Find where the given text appears and provide that cell's center as (X, Y) coordinate. 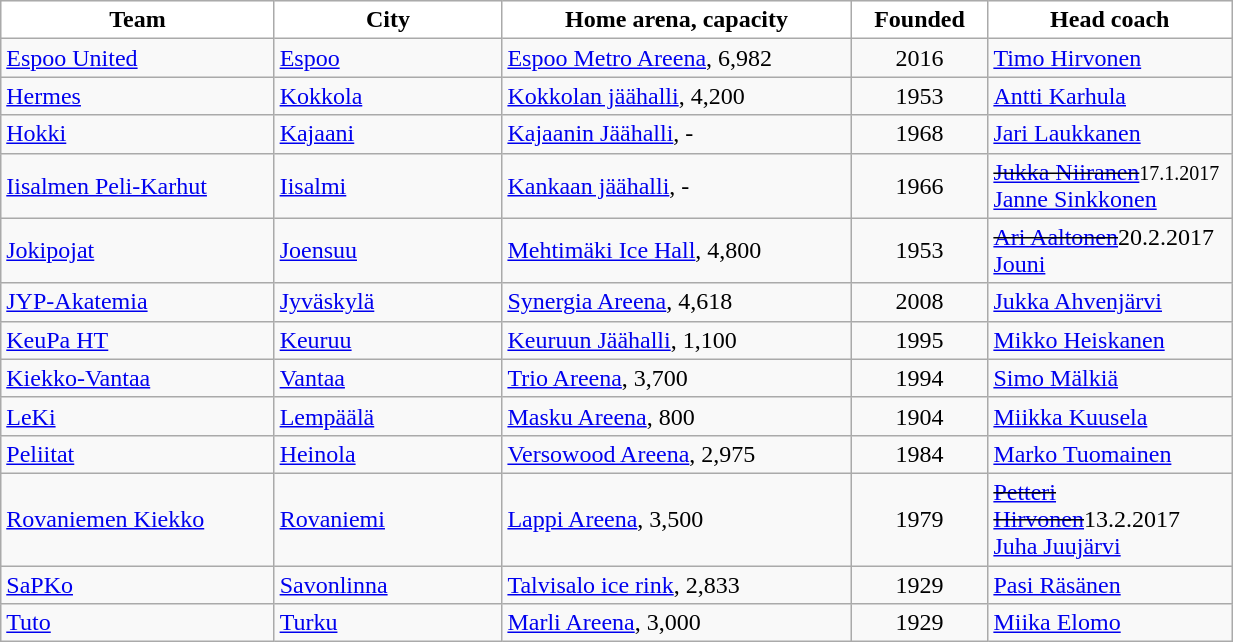
Hermes (138, 96)
Marli Areena, 3,000 (676, 623)
Founded (920, 20)
1904 (920, 416)
LeKi (138, 416)
Iisalmi (388, 186)
Kankaan jäähalli, - (676, 186)
Rovaniemen Kiekko (138, 519)
Miikka Kuusela (1110, 416)
SaPKo (138, 585)
Savonlinna (388, 585)
Pasi Räsänen (1110, 585)
Antti Karhula (1110, 96)
Jari Laukkanen (1110, 134)
Jukka Niiranen17.1.2017 Janne Sinkkonen (1110, 186)
Heinola (388, 454)
Tuto (138, 623)
Peliitat (138, 454)
Masku Areena, 800 (676, 416)
1968 (920, 134)
1984 (920, 454)
Jyväskylä (388, 302)
KeuPa HT (138, 340)
Kokkola (388, 96)
Lempäälä (388, 416)
Head coach (1110, 20)
Kajaani (388, 134)
Espoo United (138, 58)
1995 (920, 340)
Joensuu (388, 250)
Kiekko-Vantaa (138, 378)
Keuruu (388, 340)
Jokipojat (138, 250)
Jukka Ahvenjärvi (1110, 302)
Iisalmen Peli-Karhut (138, 186)
Team (138, 20)
Home arena, capacity (676, 20)
1994 (920, 378)
Simo Mälkiä (1110, 378)
Lappi Areena, 3,500 (676, 519)
Petteri Hirvonen13.2.2017 Juha Juujärvi (1110, 519)
1966 (920, 186)
Kokkolan jäähalli, 4,200 (676, 96)
Timo Hirvonen (1110, 58)
Espoo (388, 58)
Marko Tuomainen (1110, 454)
Rovaniemi (388, 519)
2016 (920, 58)
Versowood Areena, 2,975 (676, 454)
2008 (920, 302)
Hokki (138, 134)
1979 (920, 519)
Keuruun Jäähalli, 1,100 (676, 340)
JYP-Akatemia (138, 302)
City (388, 20)
Kajaanin Jäähalli, - (676, 134)
Trio Areena, 3,700 (676, 378)
Vantaa (388, 378)
Mikko Heiskanen (1110, 340)
Synergia Areena, 4,618 (676, 302)
Espoo Metro Areena, 6,982 (676, 58)
Ari Aaltonen20.2.2017 Jouni (1110, 250)
Mehtimäki Ice Hall, 4,800 (676, 250)
Turku (388, 623)
Miika Elomo (1110, 623)
Talvisalo ice rink, 2,833 (676, 585)
